For the text-containing cell, return its midpoint in (x, y) coordinate format. 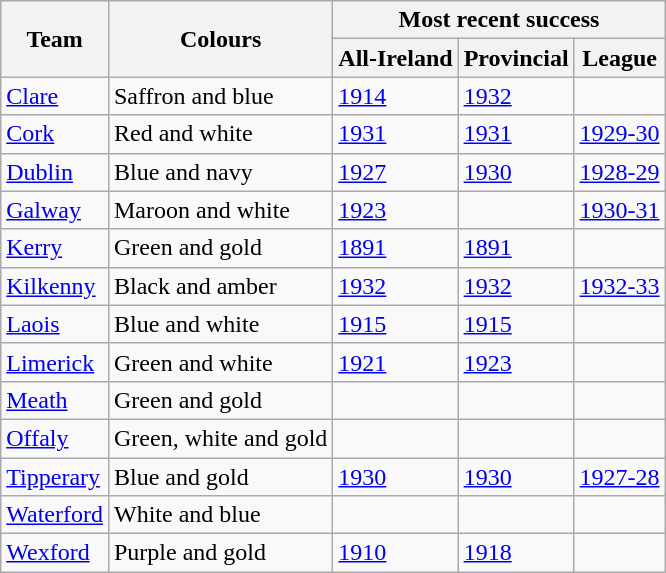
Blue and white (220, 324)
1932-33 (620, 286)
1918 (516, 553)
Purple and gold (220, 553)
Blue and navy (220, 172)
Maroon and white (220, 210)
Waterford (55, 515)
Most recent success (499, 20)
Meath (55, 400)
Green and white (220, 362)
1928-29 (620, 172)
Offaly (55, 438)
Saffron and blue (220, 96)
1930-31 (620, 210)
Galway (55, 210)
Kerry (55, 248)
Team (55, 39)
Cork (55, 134)
All-Ireland (396, 58)
Wexford (55, 553)
1921 (396, 362)
1927 (396, 172)
White and blue (220, 515)
Limerick (55, 362)
Kilkenny (55, 286)
Dublin (55, 172)
Red and white (220, 134)
Green, white and gold (220, 438)
Colours (220, 39)
Provincial (516, 58)
Clare (55, 96)
Black and amber (220, 286)
1910 (396, 553)
Laois (55, 324)
1914 (396, 96)
Blue and gold (220, 477)
1927-28 (620, 477)
1929-30 (620, 134)
League (620, 58)
Tipperary (55, 477)
